For the text-containing cell, return its midpoint in (X, Y) coordinate format. 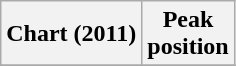
Peakposition (188, 34)
Chart (2011) (72, 34)
